From the cell containing the given text, extract its center point as [x, y] coordinate. 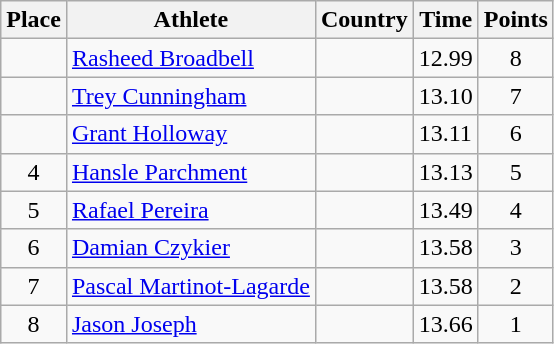
Grant Holloway [190, 134]
Pascal Martinot-Lagarde [190, 286]
3 [516, 248]
Rafael Pereira [190, 210]
13.11 [446, 134]
13.13 [446, 172]
Time [446, 20]
2 [516, 286]
Hansle Parchment [190, 172]
13.49 [446, 210]
Rasheed Broadbell [190, 58]
13.66 [446, 324]
12.99 [446, 58]
1 [516, 324]
Country [364, 20]
Trey Cunningham [190, 96]
Damian Czykier [190, 248]
Jason Joseph [190, 324]
13.10 [446, 96]
Place [34, 20]
Points [516, 20]
Athlete [190, 20]
